Identify which cell holds the provided text, then report its [x, y] central coordinate. 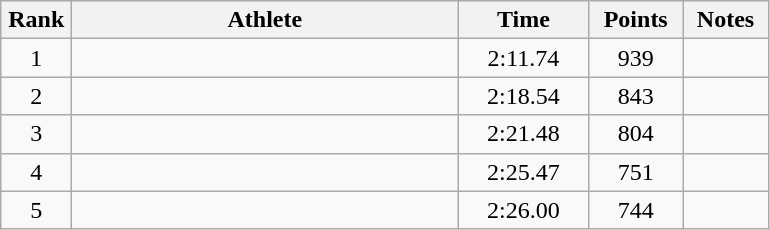
Athlete [265, 20]
939 [636, 58]
2:26.00 [524, 210]
804 [636, 134]
Time [524, 20]
5 [36, 210]
4 [36, 172]
Notes [725, 20]
Rank [36, 20]
2:11.74 [524, 58]
2:21.48 [524, 134]
2:25.47 [524, 172]
2:18.54 [524, 96]
3 [36, 134]
744 [636, 210]
Points [636, 20]
1 [36, 58]
2 [36, 96]
843 [636, 96]
751 [636, 172]
